Output the (x, y) coordinate of the center of the cell containing the given text.  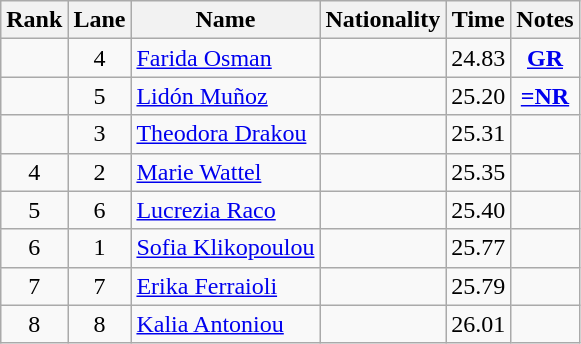
24.83 (478, 58)
2 (100, 172)
Theodora Drakou (226, 134)
26.01 (478, 324)
25.35 (478, 172)
25.77 (478, 248)
Name (226, 20)
Lane (100, 20)
GR (545, 58)
Time (478, 20)
Nationality (383, 20)
25.79 (478, 286)
1 (100, 248)
3 (100, 134)
Lidón Muñoz (226, 96)
Kalia Antoniou (226, 324)
Erika Ferraioli (226, 286)
25.31 (478, 134)
=NR (545, 96)
Sofia Klikopoulou (226, 248)
Lucrezia Raco (226, 210)
25.20 (478, 96)
Rank (34, 20)
Marie Wattel (226, 172)
Notes (545, 20)
Farida Osman (226, 58)
25.40 (478, 210)
